Search for the cell housing the specified text and yield its [x, y] center coordinate. 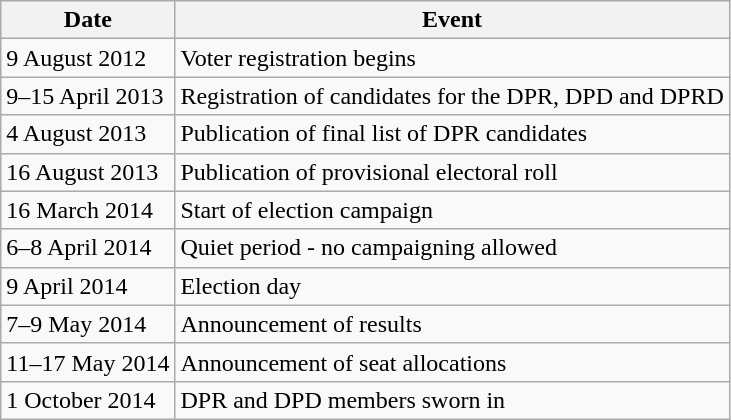
Election day [452, 286]
Publication of provisional electoral roll [452, 172]
Quiet period - no campaigning allowed [452, 248]
DPR and DPD members sworn in [452, 400]
Date [88, 20]
16 March 2014 [88, 210]
16 August 2013 [88, 172]
9–15 April 2013 [88, 96]
11–17 May 2014 [88, 362]
Event [452, 20]
9 August 2012 [88, 58]
Voter registration begins [452, 58]
4 August 2013 [88, 134]
6–8 April 2014 [88, 248]
9 April 2014 [88, 286]
Announcement of results [452, 324]
7–9 May 2014 [88, 324]
Announcement of seat allocations [452, 362]
Start of election campaign [452, 210]
Publication of final list of DPR candidates [452, 134]
Registration of candidates for the DPR, DPD and DPRD [452, 96]
1 October 2014 [88, 400]
